Detect which cell encompasses the target text, then output its [x, y] center coordinate. 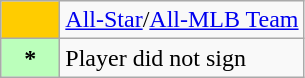
All-Star/All-MLB Team [182, 20]
* [30, 58]
Player did not sign [182, 58]
